Provide the (X, Y) coordinate of the cell's center where the given text is located.  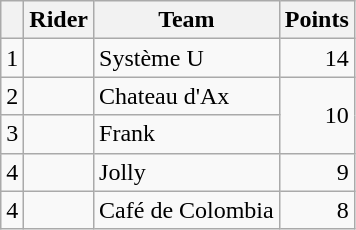
Rider (59, 20)
Café de Colombia (187, 210)
14 (316, 58)
Jolly (187, 172)
Team (187, 20)
3 (12, 134)
1 (12, 58)
9 (316, 172)
8 (316, 210)
Points (316, 20)
10 (316, 115)
2 (12, 96)
Système U (187, 58)
Frank (187, 134)
Chateau d'Ax (187, 96)
